Scan for the cell matching the given text and deliver its [x, y] coordinate at center. 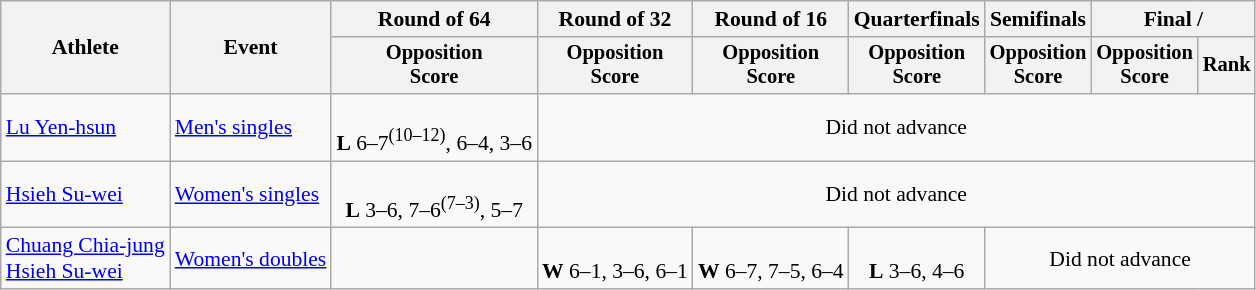
Final / [1173, 19]
Round of 16 [771, 19]
Semifinals [1038, 19]
L 3–6, 7–6(7–3), 5–7 [434, 194]
Event [251, 48]
Chuang Chia-jungHsieh Su-wei [86, 258]
Men's singles [251, 128]
L 3–6, 4–6 [917, 258]
Round of 32 [615, 19]
Hsieh Su-wei [86, 194]
Quarterfinals [917, 19]
Women's doubles [251, 258]
Athlete [86, 48]
Lu Yen-hsun [86, 128]
W 6–7, 7–5, 6–4 [771, 258]
W 6–1, 3–6, 6–1 [615, 258]
Round of 64 [434, 19]
Rank [1227, 66]
Women's singles [251, 194]
L 6–7(10–12), 6–4, 3–6 [434, 128]
